Detect which cell encompasses the target text, then output its (x, y) center coordinate. 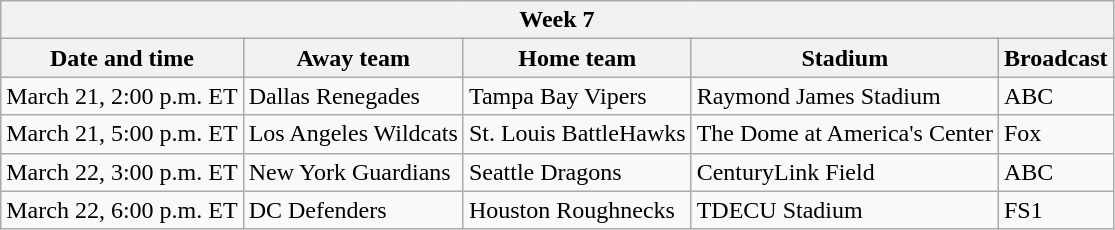
Raymond James Stadium (844, 96)
March 22, 3:00 p.m. ET (122, 172)
March 22, 6:00 p.m. ET (122, 210)
St. Louis BattleHawks (577, 134)
DC Defenders (353, 210)
CenturyLink Field (844, 172)
Los Angeles Wildcats (353, 134)
The Dome at America's Center (844, 134)
Seattle Dragons (577, 172)
Tampa Bay Vipers (577, 96)
Home team (577, 58)
TDECU Stadium (844, 210)
Houston Roughnecks (577, 210)
Away team (353, 58)
Week 7 (557, 20)
Stadium (844, 58)
Fox (1056, 134)
Broadcast (1056, 58)
FS1 (1056, 210)
New York Guardians (353, 172)
March 21, 5:00 p.m. ET (122, 134)
Date and time (122, 58)
March 21, 2:00 p.m. ET (122, 96)
Dallas Renegades (353, 96)
